Return (X, Y) of the center of cell containing provided text 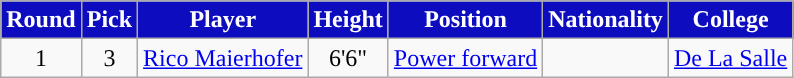
6'6" (348, 58)
Height (348, 20)
Nationality (606, 20)
College (730, 20)
Pick (109, 20)
Position (465, 20)
Player (223, 20)
3 (109, 58)
Rico Maierhofer (223, 58)
Power forward (465, 58)
Round (41, 20)
De La Salle (730, 58)
1 (41, 58)
